Capture the cell that displays the provided text and extract its [X, Y] central coordinate. 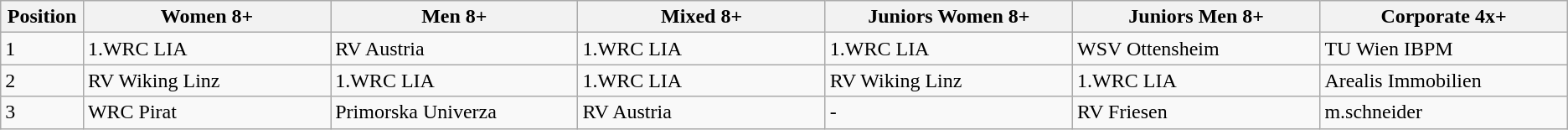
Position [42, 17]
Women 8+ [206, 17]
2 [42, 81]
1 [42, 49]
Corporate 4x+ [1444, 17]
WRC Pirat [206, 112]
Juniors Women 8+ [948, 17]
m.schneider [1444, 112]
TU Wien IBPM [1444, 49]
WSV Ottensheim [1196, 49]
Juniors Men 8+ [1196, 17]
Men 8+ [454, 17]
Mixed 8+ [702, 17]
RV Friesen [1196, 112]
Primorska Univerza [454, 112]
3 [42, 112]
Arealis Immobilien [1444, 81]
- [948, 112]
